Output the [X, Y] coordinate of the center of the cell containing the given text.  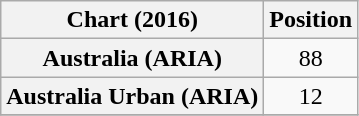
12 [311, 96]
88 [311, 58]
Chart (2016) [132, 20]
Australia (ARIA) [132, 58]
Position [311, 20]
Australia Urban (ARIA) [132, 96]
